For the text-containing cell, return its midpoint in [X, Y] coordinate format. 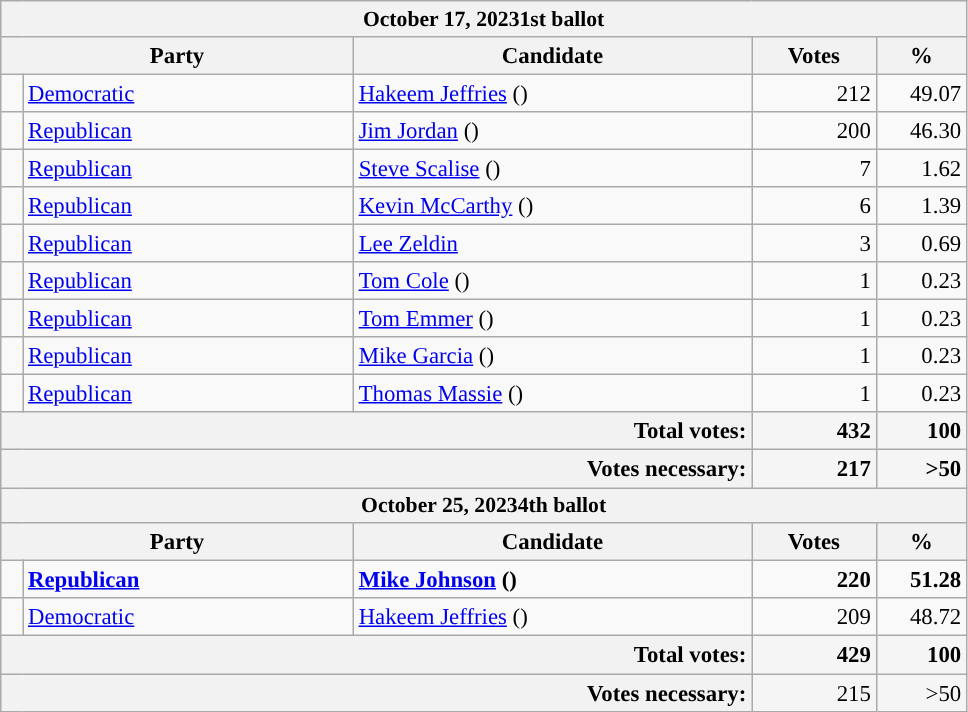
220 [814, 580]
7 [814, 168]
48.72 [921, 617]
Steve Scalise () [552, 168]
Tom Cole () [552, 281]
51.28 [921, 580]
Jim Jordan () [552, 131]
6 [814, 206]
46.30 [921, 131]
432 [814, 431]
Mike Johnson () [552, 580]
Tom Emmer () [552, 319]
200 [814, 131]
3 [814, 244]
429 [814, 655]
1.39 [921, 206]
49.07 [921, 93]
209 [814, 617]
October 25, 20234th ballot [484, 506]
Lee Zeldin [552, 244]
1.62 [921, 168]
0.69 [921, 244]
Kevin McCarthy () [552, 206]
212 [814, 93]
Thomas Massie () [552, 394]
Mike Garcia () [552, 356]
October 17, 20231st ballot [484, 19]
215 [814, 693]
217 [814, 469]
